Find where the given text appears and provide that cell's center as (X, Y) coordinate. 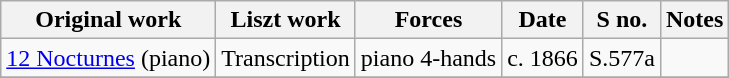
Forces (428, 20)
Liszt work (286, 20)
S.577a (622, 58)
piano 4-hands (428, 58)
Original work (108, 20)
Notes (694, 20)
Date (543, 20)
c. 1866 (543, 58)
Transcription (286, 58)
S no. (622, 20)
12 Nocturnes (piano) (108, 58)
